Search for the cell housing the specified text and yield its (X, Y) center coordinate. 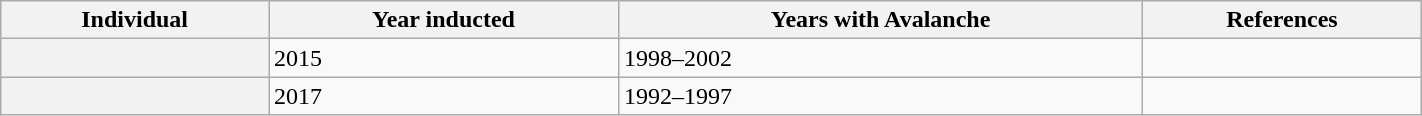
Year inducted (443, 20)
1992–1997 (880, 96)
Years with Avalanche (880, 20)
2015 (443, 58)
1998–2002 (880, 58)
2017 (443, 96)
References (1282, 20)
Individual (135, 20)
